Provide the (x, y) coordinate of the cell's center where the given text is located.  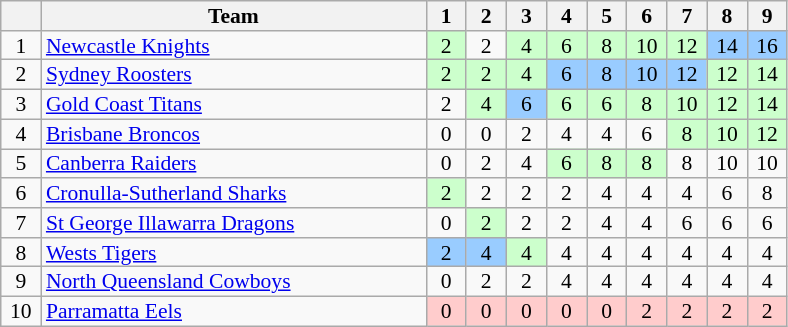
Team (234, 16)
Parramatta Eels (234, 312)
Newcastle Knights (234, 46)
Sydney Roosters (234, 75)
Gold Coast Titans (234, 105)
Wests Tigers (234, 253)
Canberra Raiders (234, 164)
16 (767, 46)
Cronulla-Sutherland Sharks (234, 193)
North Queensland Cowboys (234, 282)
St George Illawarra Dragons (234, 223)
Brisbane Broncos (234, 134)
